Extract the (x, y) coordinate from the center of the cell holding the provided text.  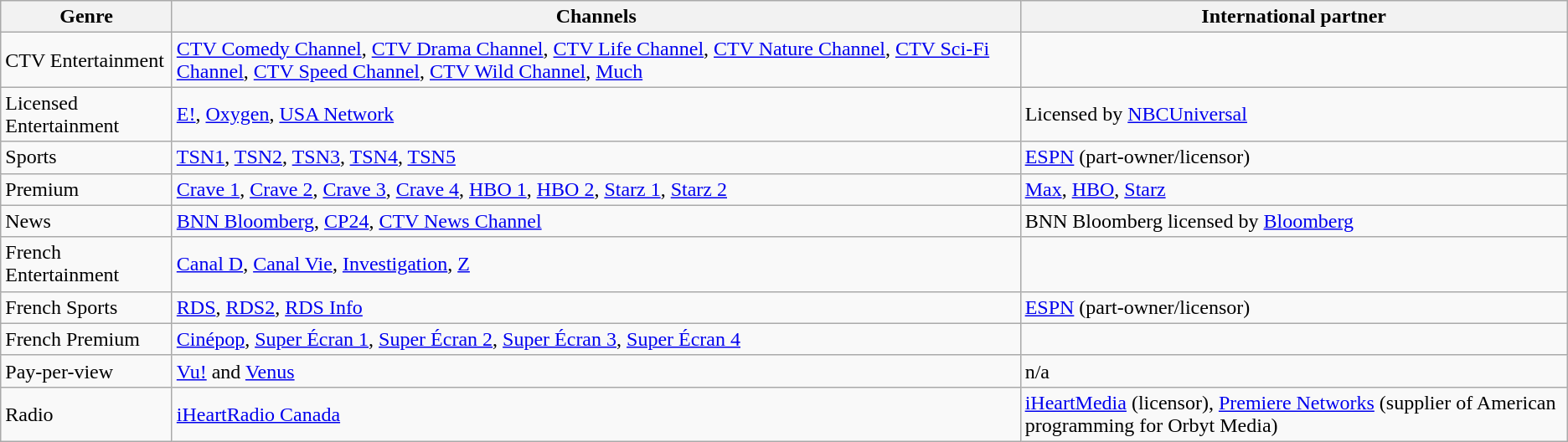
BNN Bloomberg licensed by Bloomberg (1293, 221)
E!, Oxygen, USA Network (596, 114)
n/a (1293, 371)
Cinépop, Super Écran 1, Super Écran 2, Super Écran 3, Super Écran 4 (596, 339)
Premium (87, 189)
Canal D, Canal Vie, Investigation, Z (596, 265)
Channels (596, 17)
Sports (87, 157)
French Sports (87, 307)
Genre (87, 17)
Licensed Entertainment (87, 114)
iHeartRadio Canada (596, 414)
Pay-per-view (87, 371)
Crave 1, Crave 2, Crave 3, Crave 4, HBO 1, HBO 2, Starz 1, Starz 2 (596, 189)
BNN Bloomberg, CP24, CTV News Channel (596, 221)
RDS, RDS2, RDS Info (596, 307)
TSN1, TSN2, TSN3, TSN4, TSN5 (596, 157)
CTV Comedy Channel, CTV Drama Channel, CTV Life Channel, CTV Nature Channel, CTV Sci-Fi Channel, CTV Speed Channel, CTV Wild Channel, Much (596, 60)
CTV Entertainment (87, 60)
News (87, 221)
International partner (1293, 17)
Radio (87, 414)
Vu! and Venus (596, 371)
French Entertainment (87, 265)
French Premium (87, 339)
Max, HBO, Starz (1293, 189)
Licensed by NBCUniversal (1293, 114)
iHeartMedia (licensor), Premiere Networks (supplier of American programming for Orbyt Media) (1293, 414)
